Search for the cell housing the specified text and yield its [x, y] center coordinate. 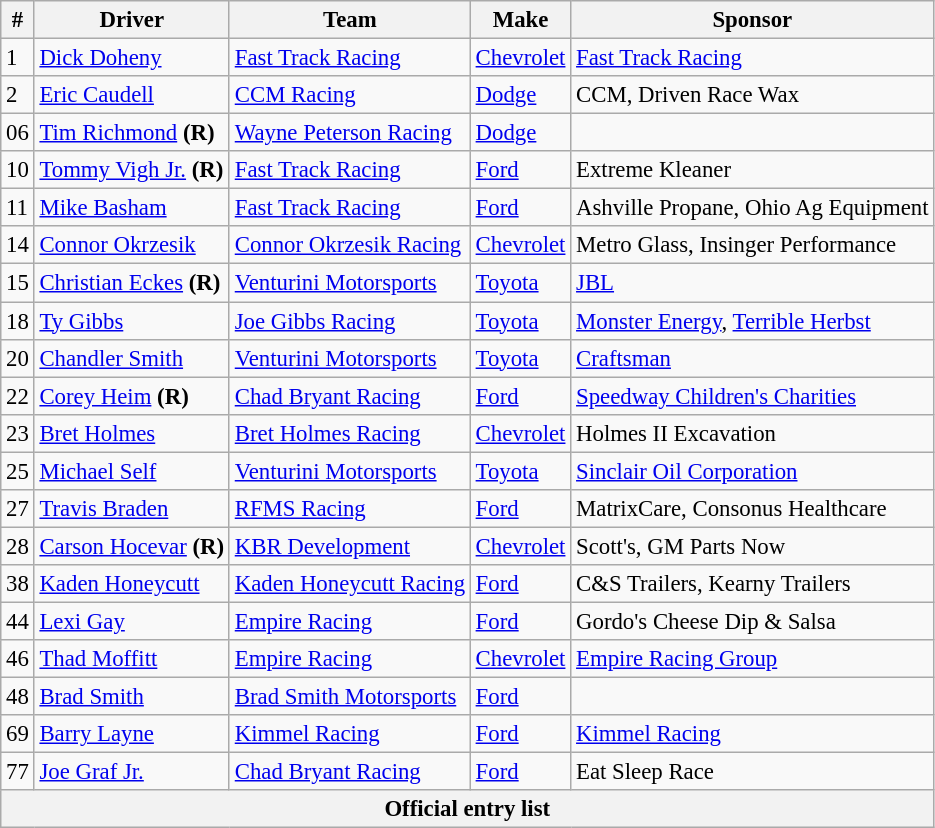
Driver [132, 20]
Connor Okrzesik Racing [350, 245]
69 [18, 734]
48 [18, 697]
Official entry list [468, 809]
# [18, 20]
27 [18, 509]
Eat Sleep Race [752, 772]
Dick Doheny [132, 58]
Speedway Children's Charities [752, 396]
Thad Moffitt [132, 659]
11 [18, 208]
Ty Gibbs [132, 321]
Team [350, 20]
MatrixCare, Consonus Healthcare [752, 509]
Brad Smith Motorsports [350, 697]
15 [18, 283]
Holmes II Excavation [752, 433]
Metro Glass, Insinger Performance [752, 245]
Bret Holmes Racing [350, 433]
CCM, Driven Race Wax [752, 95]
Make [520, 20]
Connor Okrzesik [132, 245]
Mike Basham [132, 208]
Craftsman [752, 358]
28 [18, 546]
10 [18, 170]
Barry Layne [132, 734]
18 [18, 321]
Corey Heim (R) [132, 396]
CCM Racing [350, 95]
Carson Hocevar (R) [132, 546]
Scott's, GM Parts Now [752, 546]
Lexi Gay [132, 621]
77 [18, 772]
22 [18, 396]
Monster Energy, Terrible Herbst [752, 321]
20 [18, 358]
Bret Holmes [132, 433]
38 [18, 584]
Eric Caudell [132, 95]
06 [18, 133]
Ashville Propane, Ohio Ag Equipment [752, 208]
14 [18, 245]
Chandler Smith [132, 358]
Travis Braden [132, 509]
Tommy Vigh Jr. (R) [132, 170]
RFMS Racing [350, 509]
Kaden Honeycutt [132, 584]
C&S Trailers, Kearny Trailers [752, 584]
Joe Gibbs Racing [350, 321]
Joe Graf Jr. [132, 772]
Kaden Honeycutt Racing [350, 584]
Christian Eckes (R) [132, 283]
2 [18, 95]
1 [18, 58]
Tim Richmond (R) [132, 133]
44 [18, 621]
Brad Smith [132, 697]
46 [18, 659]
Empire Racing Group [752, 659]
25 [18, 471]
Sinclair Oil Corporation [752, 471]
Michael Self [132, 471]
Gordo's Cheese Dip & Salsa [752, 621]
KBR Development [350, 546]
Sponsor [752, 20]
23 [18, 433]
JBL [752, 283]
Extreme Kleaner [752, 170]
Wayne Peterson Racing [350, 133]
